From the cell containing the given text, extract its center point as (X, Y) coordinate. 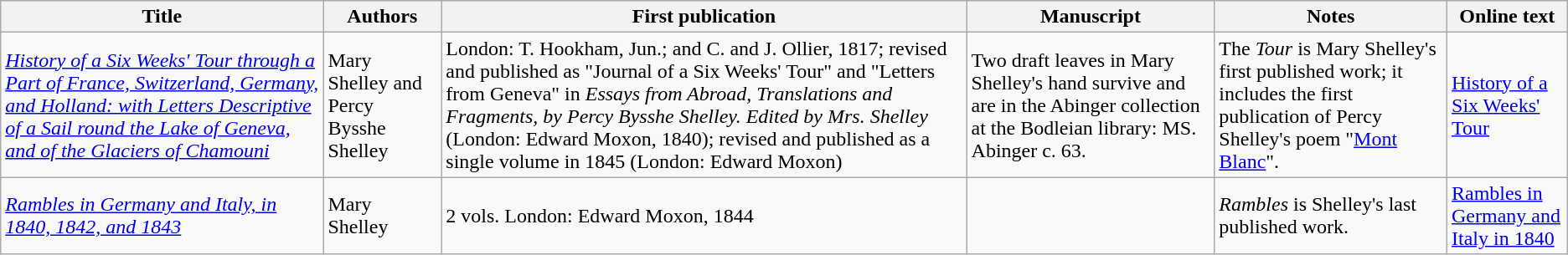
Two draft leaves in Mary Shelley's hand survive and are in the Abinger collection at the Bodleian library: MS. Abinger c. 63. (1091, 105)
Rambles is Shelley's last published work. (1331, 216)
Online text (1508, 17)
Rambles in Germany and Italy, in 1840, 1842, and 1843 (162, 216)
Notes (1331, 17)
2 vols. London: Edward Moxon, 1844 (704, 216)
Authors (382, 17)
First publication (704, 17)
Mary Shelley and Percy Bysshe Shelley (382, 105)
History of a Six Weeks' Tour (1508, 105)
Title (162, 17)
The Tour is Mary Shelley's first published work; it includes the first publication of Percy Shelley's poem "Mont Blanc". (1331, 105)
Mary Shelley (382, 216)
Manuscript (1091, 17)
Rambles in Germany and Italy in 1840 (1508, 216)
